Search for the cell housing the specified text and yield its (x, y) center coordinate. 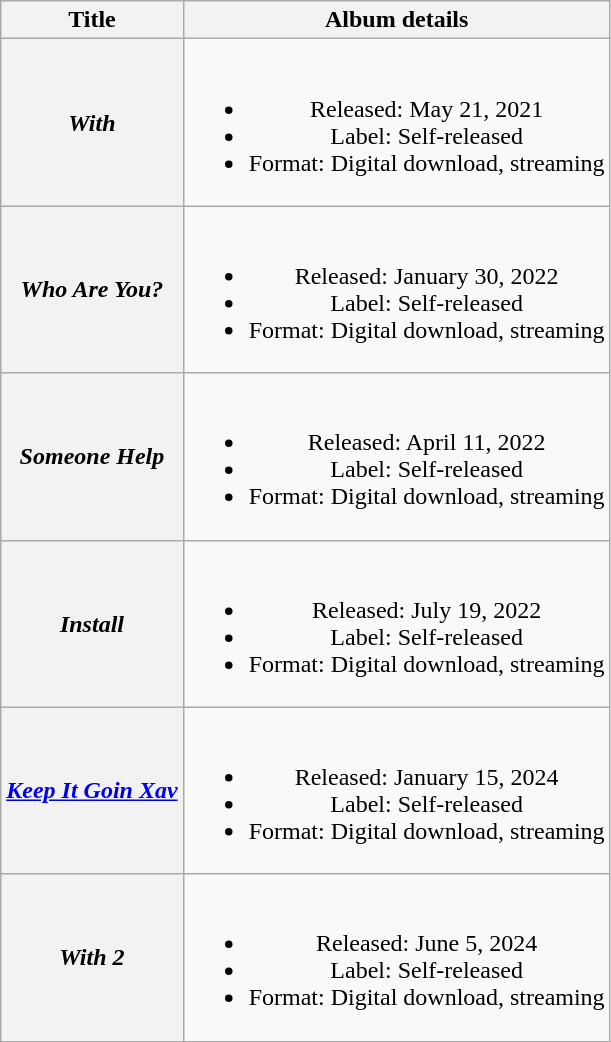
Album details (396, 20)
With 2 (92, 958)
Released: July 19, 2022Label: Self-releasedFormat: Digital download, streaming (396, 624)
Who Are You? (92, 290)
Title (92, 20)
Install (92, 624)
Keep It Goin Xav (92, 790)
Someone Help (92, 456)
Released: April 11, 2022Label: Self-releasedFormat: Digital download, streaming (396, 456)
Released: May 21, 2021Label: Self-releasedFormat: Digital download, streaming (396, 122)
Released: January 15, 2024Label: Self-releasedFormat: Digital download, streaming (396, 790)
With (92, 122)
Released: June 5, 2024Label: Self-releasedFormat: Digital download, streaming (396, 958)
Released: January 30, 2022Label: Self-releasedFormat: Digital download, streaming (396, 290)
